Pinpoint the cell where the given text exists, returning its [x, y] midpoint coordinate. 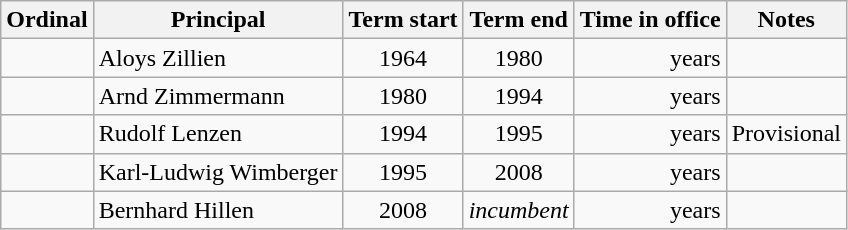
Bernhard Hillen [218, 210]
incumbent [518, 210]
Rudolf Lenzen [218, 134]
Ordinal [47, 20]
Aloys Zillien [218, 58]
Time in office [650, 20]
Notes [786, 20]
Term start [403, 20]
1964 [403, 58]
Arnd Zimmermann [218, 96]
Principal [218, 20]
Term end [518, 20]
Karl-Ludwig Wimberger [218, 172]
Provisional [786, 134]
